Pinpoint the cell where the given text exists, returning its (x, y) midpoint coordinate. 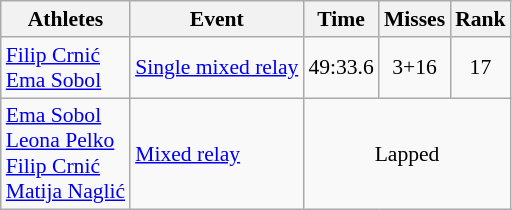
17 (480, 68)
Event (216, 19)
Misses (414, 19)
Athletes (66, 19)
Ema SobolLeona PelkoFilip CrnićMatija Naglić (66, 154)
3+16 (414, 68)
Mixed relay (216, 154)
Rank (480, 19)
Lapped (406, 154)
Filip CrnićEma Sobol (66, 68)
49:33.6 (340, 68)
Time (340, 19)
Single mixed relay (216, 68)
